Determine the (X, Y) coordinate at the center of the cell enclosing the given text.  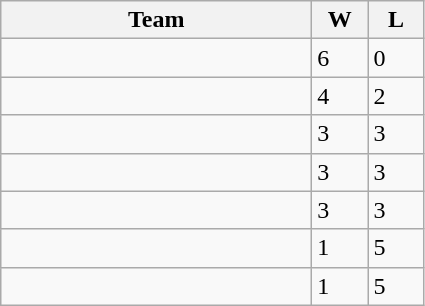
0 (396, 58)
2 (396, 96)
4 (340, 96)
6 (340, 58)
W (340, 20)
Team (156, 20)
L (396, 20)
